Return the (X, Y) coordinate for the center point of the cell that contains the specified text.  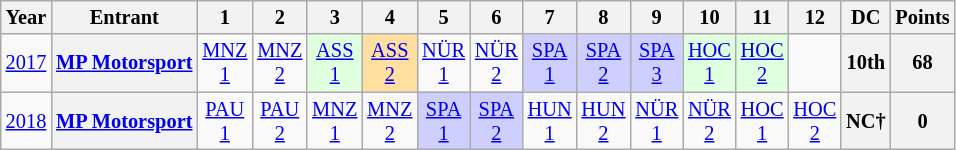
2018 (26, 121)
3 (334, 17)
SPA3 (656, 63)
Points (923, 17)
HUN1 (550, 121)
7 (550, 17)
PAU2 (280, 121)
DC (866, 17)
4 (390, 17)
ASS1 (334, 63)
8 (604, 17)
Entrant (124, 17)
6 (496, 17)
Year (26, 17)
2 (280, 17)
12 (814, 17)
9 (656, 17)
2017 (26, 63)
11 (762, 17)
10 (710, 17)
1 (224, 17)
ASS2 (390, 63)
HUN2 (604, 121)
5 (444, 17)
0 (923, 121)
PAU1 (224, 121)
NC† (866, 121)
10th (866, 63)
68 (923, 63)
